Scan for the cell matching the given text and deliver its [X, Y] coordinate at center. 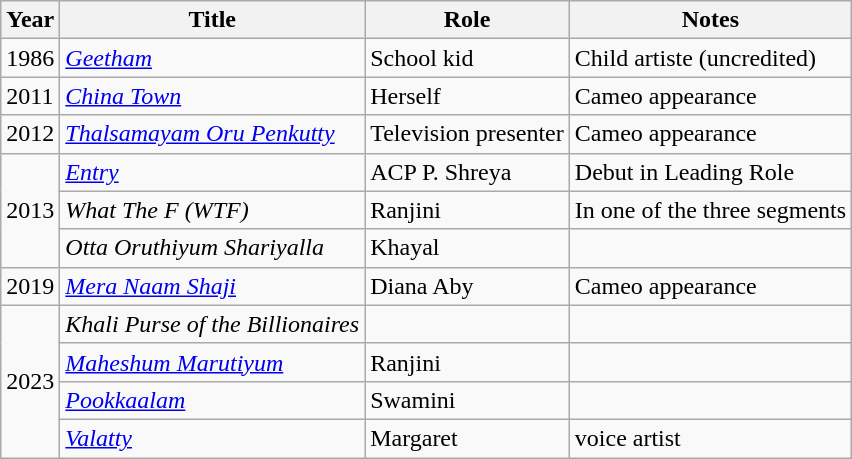
Mera Naam Shaji [212, 286]
China Town [212, 96]
2019 [30, 286]
Child artiste (uncredited) [710, 58]
Entry [212, 172]
Debut in Leading Role [710, 172]
Television presenter [468, 134]
Geetham [212, 58]
Title [212, 20]
In one of the three segments [710, 210]
1986 [30, 58]
Pookkaalam [212, 400]
Otta Oruthiyum Shariyalla [212, 248]
2023 [30, 381]
Role [468, 20]
What The F (WTF) [212, 210]
Margaret [468, 438]
2013 [30, 210]
Maheshum Marutiyum [212, 362]
2011 [30, 96]
Year [30, 20]
Herself [468, 96]
Khali Purse of the Billionaires [212, 324]
Swamini [468, 400]
Notes [710, 20]
Diana Aby [468, 286]
ACP P. Shreya [468, 172]
Thalsamayam Oru Penkutty [212, 134]
voice artist [710, 438]
School kid [468, 58]
Khayal [468, 248]
Valatty [212, 438]
2012 [30, 134]
